Capture the cell that displays the provided text and extract its (x, y) central coordinate. 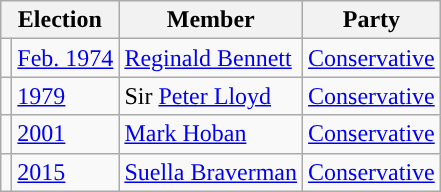
Feb. 1974 (66, 58)
1979 (66, 96)
2001 (66, 134)
Mark Hoban (211, 134)
Reginald Bennett (211, 58)
2015 (66, 172)
Member (211, 20)
Party (372, 20)
Suella Braverman (211, 172)
Election (60, 20)
Sir Peter Lloyd (211, 96)
